Output the [X, Y] coordinate of the center of the cell containing the given text.  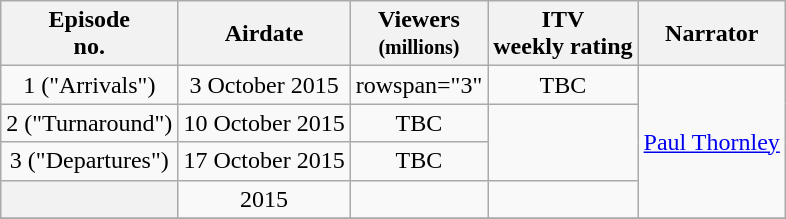
Narrator [712, 34]
3 ("Departures") [90, 161]
ITVweekly rating [563, 34]
Viewers(millions) [419, 34]
rowspan="3" [419, 85]
3 October 2015 [264, 85]
2015 [264, 199]
Paul Thornley [712, 142]
17 October 2015 [264, 161]
2 ("Turnaround") [90, 123]
1 ("Arrivals") [90, 85]
10 October 2015 [264, 123]
Airdate [264, 34]
Episodeno. [90, 34]
